Provide the [x, y] coordinate of the cell's center where the given text is located.  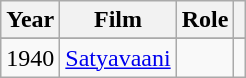
Film [118, 20]
Year [30, 20]
Role [205, 20]
Satyavaani [118, 58]
1940 [30, 58]
